Determine the (X, Y) coordinate at the center of the cell enclosing the given text.  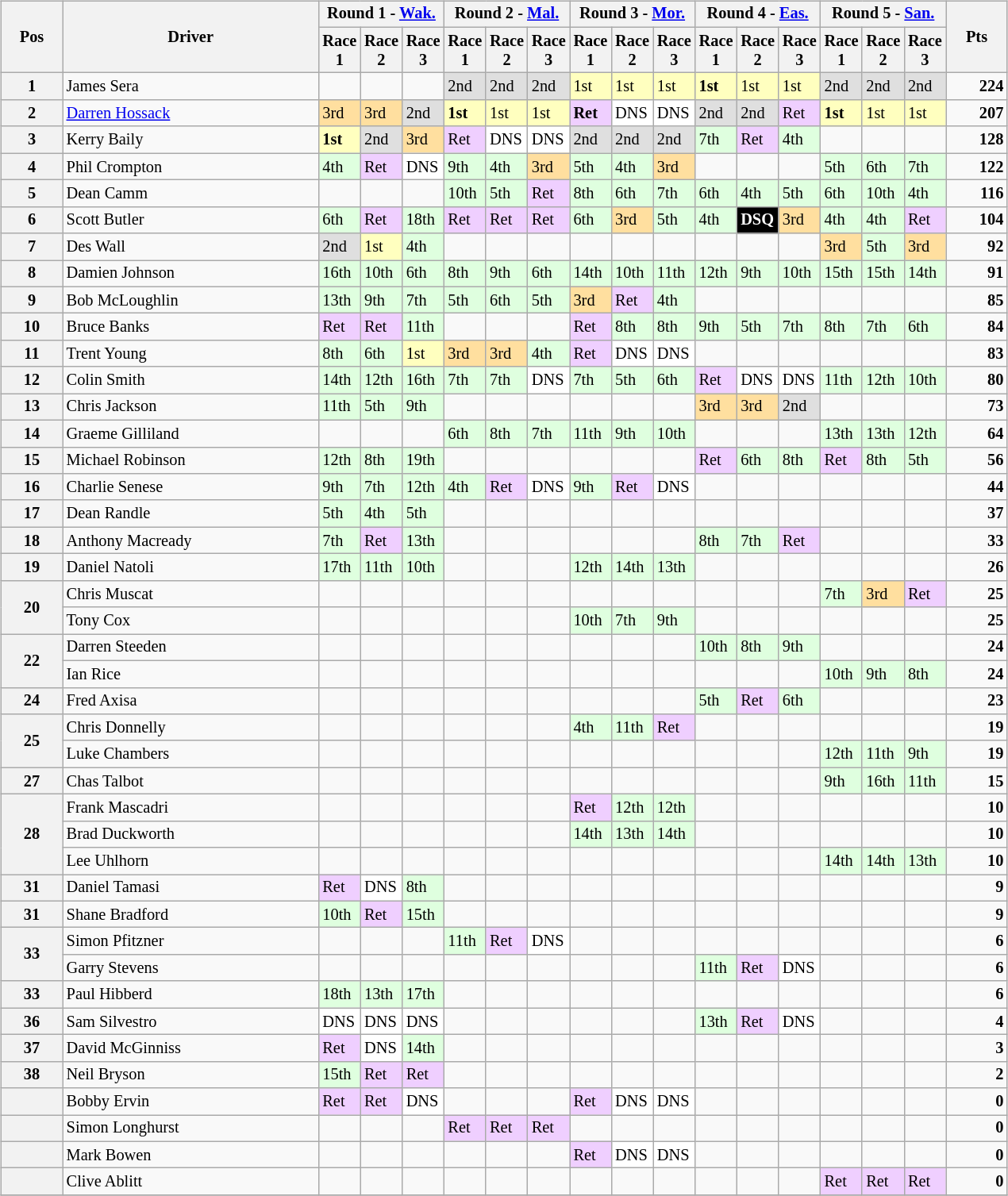
Neil Bryson (190, 1075)
Pts (977, 37)
56 (977, 460)
64 (977, 433)
7 (32, 247)
23 (977, 701)
Fred Axisa (190, 701)
12 (32, 380)
83 (977, 354)
Ian Rice (190, 674)
5 (32, 194)
92 (977, 247)
Bruce Banks (190, 327)
19th (424, 460)
18 (32, 540)
Bob McLoughlin (190, 300)
207 (977, 113)
80 (977, 380)
22 (32, 660)
Chris Donnelly (190, 728)
128 (977, 140)
Brad Duckworth (190, 834)
Shane Bradford (190, 914)
Lee Uhlhorn (190, 861)
Graeme Gilliland (190, 433)
Kerry Baily (190, 140)
84 (977, 327)
26 (977, 567)
27 (32, 781)
28 (32, 835)
Round 3 - Mor. (633, 14)
Daniel Natoli (190, 567)
Chris Jackson (190, 407)
Bobby Ervin (190, 1102)
Round 5 - San. (883, 14)
8 (32, 274)
14 (32, 433)
James Sera (190, 87)
Garry Stevens (190, 968)
73 (977, 407)
38 (32, 1075)
Scott Butler (190, 220)
Mark Bowen (190, 1155)
Chris Muscat (190, 594)
122 (977, 167)
11 (32, 354)
Round 4 - Eas. (758, 14)
Anthony Macready (190, 540)
16 (32, 487)
Dean Randle (190, 513)
Sam Silvestro (190, 1021)
104 (977, 220)
David McGinniss (190, 1048)
44 (977, 487)
20 (32, 606)
13 (32, 407)
Darren Steeden (190, 648)
91 (977, 274)
17 (32, 513)
116 (977, 194)
Simon Longhurst (190, 1129)
36 (32, 1021)
Clive Ablitt (190, 1182)
Paul Hibberd (190, 994)
Colin Smith (190, 380)
Round 2 - Mal. (507, 14)
Simon Pfitzner (190, 941)
Damien Johnson (190, 274)
DSQ (757, 220)
224 (977, 87)
Frank Mascadri (190, 808)
Dean Camm (190, 194)
Pos (32, 37)
Chas Talbot (190, 781)
1 (32, 87)
Michael Robinson (190, 460)
Phil Crompton (190, 167)
Round 1 - Wak. (381, 14)
Daniel Tamasi (190, 888)
Driver (190, 37)
Charlie Senese (190, 487)
Darren Hossack (190, 113)
Luke Chambers (190, 754)
Trent Young (190, 354)
Tony Cox (190, 621)
Des Wall (190, 247)
85 (977, 300)
